Output the [x, y] coordinate of the center of the cell containing the given text.  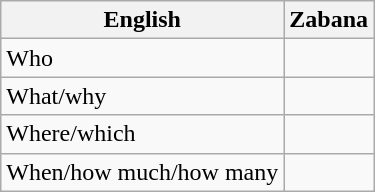
English [142, 20]
Zabana [329, 20]
When/how much/how many [142, 172]
Who [142, 58]
Where/which [142, 134]
What/why [142, 96]
